From the cell containing the given text, extract its center point as (x, y) coordinate. 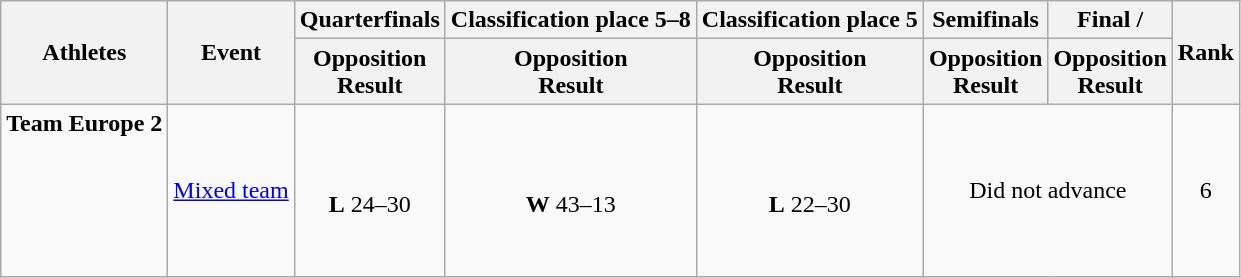
Quarterfinals (370, 20)
Mixed team (231, 190)
L 24–30 (370, 190)
6 (1206, 190)
Semifinals (985, 20)
Event (231, 52)
Athletes (84, 52)
Final / (1110, 20)
Classification place 5–8 (570, 20)
L 22–30 (810, 190)
Classification place 5 (810, 20)
Team Europe 2 (84, 190)
W 43–13 (570, 190)
Did not advance (1048, 190)
Rank (1206, 52)
